Search for the cell housing the specified text and yield its [X, Y] center coordinate. 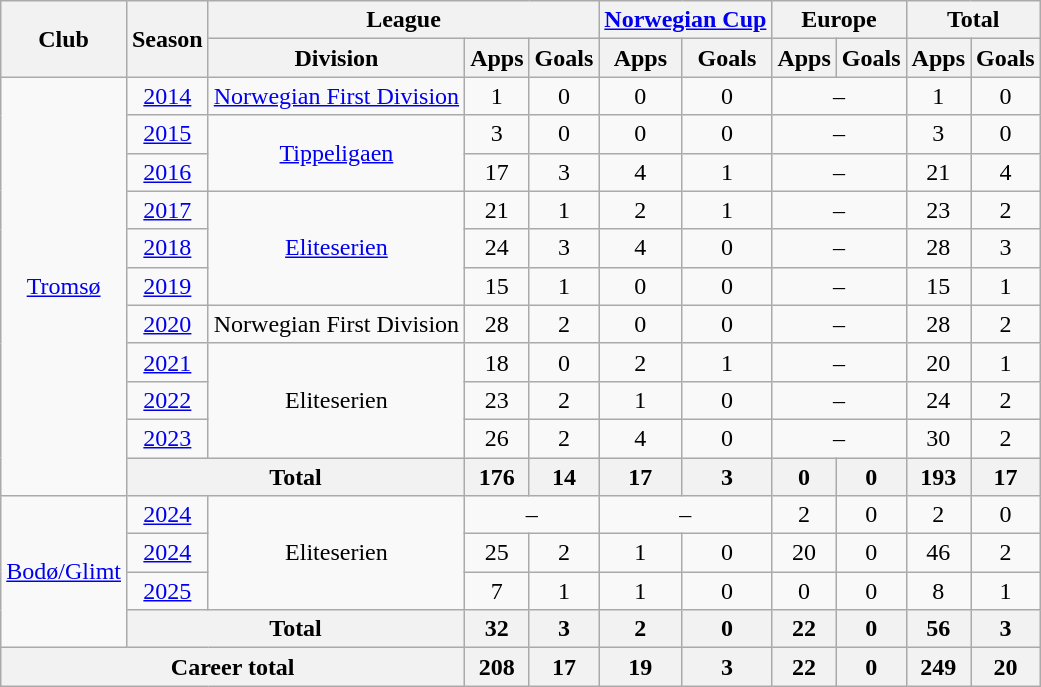
2025 [167, 591]
2023 [167, 438]
25 [497, 553]
30 [938, 438]
7 [497, 591]
8 [938, 591]
2020 [167, 324]
249 [938, 667]
19 [640, 667]
2019 [167, 286]
Norwegian Cup [686, 20]
14 [564, 477]
2015 [167, 134]
46 [938, 553]
193 [938, 477]
League [404, 20]
Europe [839, 20]
2018 [167, 248]
2017 [167, 210]
Season [167, 39]
Tromsø [64, 286]
32 [497, 629]
2016 [167, 172]
18 [497, 362]
Career total [233, 667]
Tippeligaen [336, 153]
176 [497, 477]
Division [336, 58]
26 [497, 438]
208 [497, 667]
2022 [167, 400]
Club [64, 39]
2021 [167, 362]
2014 [167, 96]
56 [938, 629]
Bodø/Glimt [64, 572]
